From the cell containing the given text, extract its center point as [x, y] coordinate. 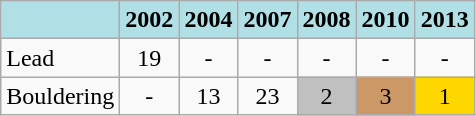
Bouldering [60, 96]
13 [208, 96]
2008 [326, 20]
Lead [60, 58]
23 [268, 96]
3 [386, 96]
2004 [208, 20]
2013 [444, 20]
19 [150, 58]
2007 [268, 20]
2010 [386, 20]
2 [326, 96]
2002 [150, 20]
1 [444, 96]
